Detect which cell encompasses the target text, then output its [X, Y] center coordinate. 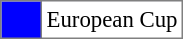
European Cup [112, 20]
